Provide the (X, Y) coordinate of the cell's center where the given text is located.  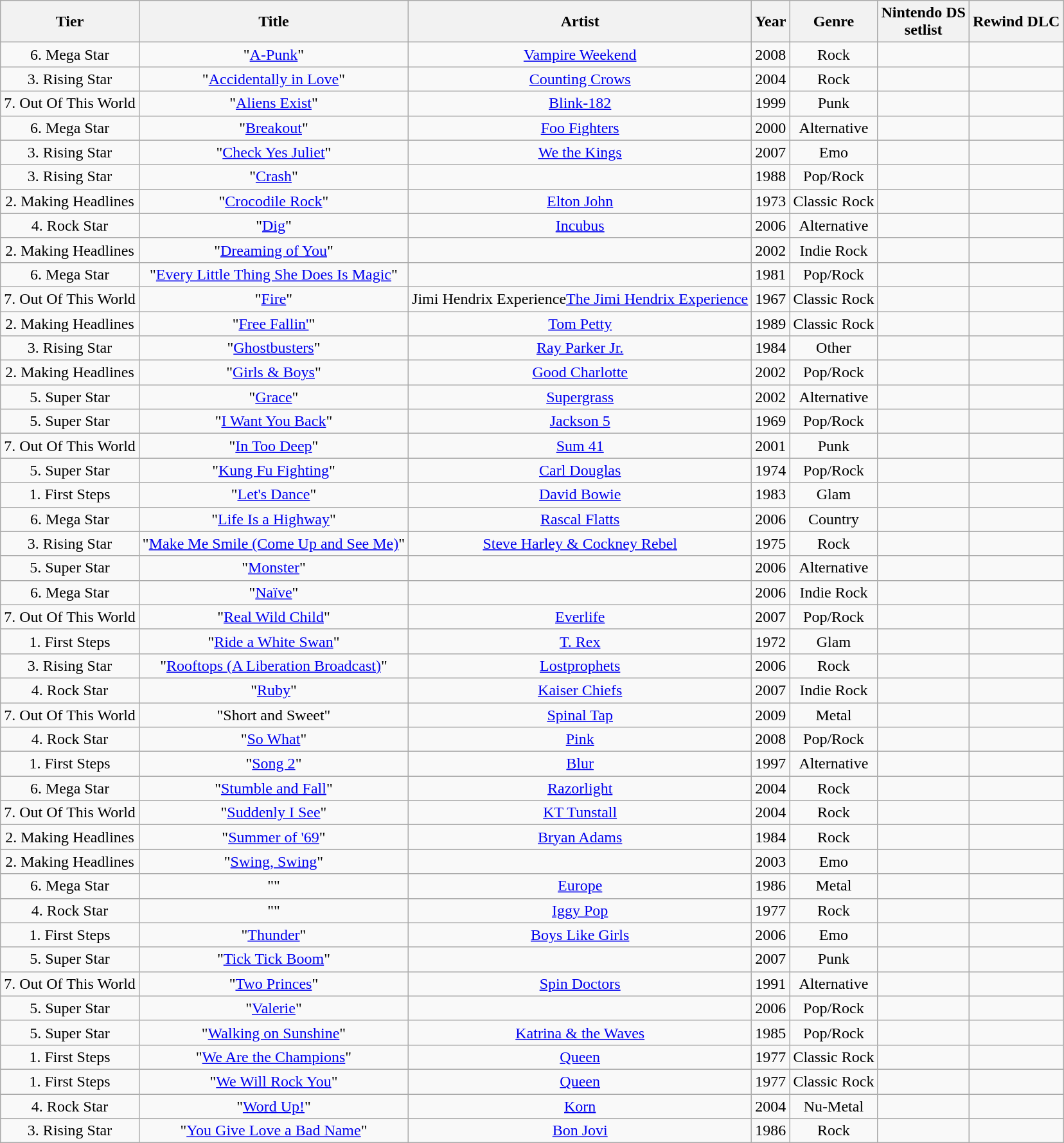
Iggy Pop (580, 910)
"Fire" (274, 299)
1975 (771, 544)
1988 (771, 177)
"Accidentally in Love" (274, 79)
"Word Up!" (274, 1106)
"Swing, Swing" (274, 862)
"Make Me Smile (Come Up and See Me)" (274, 544)
"Valerie" (274, 1008)
Supergrass (580, 397)
"Ghostbusters" (274, 348)
Rewind DLC (1016, 22)
Nintendo DSsetlist (923, 22)
Vampire Weekend (580, 55)
1991 (771, 984)
"Check Yes Juliet" (274, 152)
1972 (771, 641)
Boys Like Girls (580, 935)
Sum 41 (580, 446)
"Aliens Exist" (274, 103)
"Rooftops (A Liberation Broadcast)" (274, 666)
"So What" (274, 740)
Artist (580, 22)
1981 (771, 274)
Kaiser Chiefs (580, 690)
Everlife (580, 617)
Tom Petty (580, 323)
"I Want You Back" (274, 421)
"You Give Love a Bad Name" (274, 1131)
Carl Douglas (580, 470)
"Every Little Thing She Does Is Magic" (274, 274)
Other (834, 348)
"Thunder" (274, 935)
We the Kings (580, 152)
Ray Parker Jr. (580, 348)
Bryan Adams (580, 837)
"Let's Dance" (274, 495)
"Life Is a Highway" (274, 519)
KT Tunstall (580, 813)
Bon Jovi (580, 1131)
"In Too Deep" (274, 446)
Good Charlotte (580, 373)
Jackson 5 (580, 421)
"Dig" (274, 226)
Europe (580, 886)
"Two Princes" (274, 984)
"Song 2" (274, 764)
1985 (771, 1032)
Spin Doctors (580, 984)
2009 (771, 715)
Jimi Hendrix ExperienceThe Jimi Hendrix Experience (580, 299)
"Walking on Sunshine" (274, 1032)
2001 (771, 446)
Foo Fighters (580, 128)
"Monster" (274, 568)
1999 (771, 103)
Nu-Metal (834, 1106)
1973 (771, 201)
"Girls & Boys" (274, 373)
Title (274, 22)
1967 (771, 299)
"Ride a White Swan" (274, 641)
"Naïve" (274, 592)
Blink-182 (580, 103)
"Real Wild Child" (274, 617)
Country (834, 519)
"Kung Fu Fighting" (274, 470)
"We Are the Champions" (274, 1057)
"Crocodile Rock" (274, 201)
"Short and Sweet" (274, 715)
Elton John (580, 201)
"Free Fallin'" (274, 323)
1997 (771, 764)
Spinal Tap (580, 715)
"Crash" (274, 177)
Pink (580, 740)
2000 (771, 128)
Steve Harley & Cockney Rebel (580, 544)
Blur (580, 764)
Year (771, 22)
"We Will Rock You" (274, 1081)
"Dreaming of You" (274, 250)
1969 (771, 421)
Korn (580, 1106)
1974 (771, 470)
2003 (771, 862)
"Suddenly I See" (274, 813)
Rascal Flatts (580, 519)
"Ruby" (274, 690)
Katrina & the Waves (580, 1032)
David Bowie (580, 495)
"Grace" (274, 397)
Incubus (580, 226)
Tier (70, 22)
Counting Crows (580, 79)
"Stumble and Fall" (274, 788)
Razorlight (580, 788)
T. Rex (580, 641)
"A-Punk" (274, 55)
Lostprophets (580, 666)
"Tick Tick Boom" (274, 959)
Genre (834, 22)
"Breakout" (274, 128)
1983 (771, 495)
1989 (771, 323)
"Summer of '69" (274, 837)
